Return (x, y) of the center of cell containing provided text 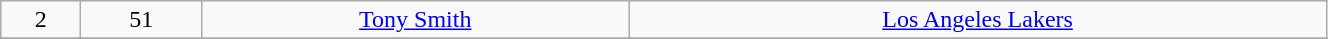
2 (41, 20)
Tony Smith (416, 20)
Los Angeles Lakers (978, 20)
51 (142, 20)
